Locate the cell with the specified text and output its [x, y] center coordinate. 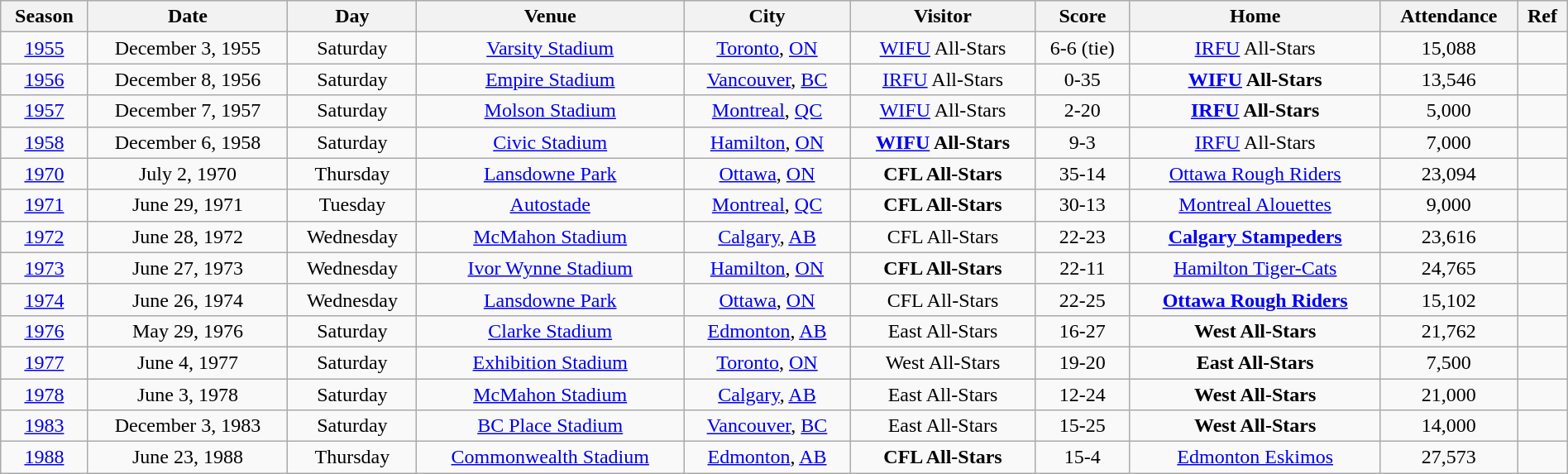
December 3, 1955 [188, 48]
December 6, 1958 [188, 142]
1983 [45, 426]
Autostade [551, 205]
July 2, 1970 [188, 174]
June 3, 1978 [188, 395]
Ivor Wynne Stadium [551, 268]
Montreal Alouettes [1255, 205]
15-4 [1082, 457]
9-3 [1082, 142]
City [767, 17]
Molson Stadium [551, 111]
Edmonton Eskimos [1255, 457]
Visitor [943, 17]
13,546 [1449, 79]
Venue [551, 17]
Home [1255, 17]
21,762 [1449, 331]
1971 [45, 205]
14,000 [1449, 426]
June 26, 1974 [188, 299]
June 27, 1973 [188, 268]
19-20 [1082, 362]
Date [188, 17]
June 28, 1972 [188, 237]
June 4, 1977 [188, 362]
1957 [45, 111]
24,765 [1449, 268]
Varsity Stadium [551, 48]
1972 [45, 237]
1955 [45, 48]
December 3, 1983 [188, 426]
Clarke Stadium [551, 331]
Exhibition Stadium [551, 362]
Civic Stadium [551, 142]
2-20 [1082, 111]
22-25 [1082, 299]
1976 [45, 331]
Attendance [1449, 17]
15-25 [1082, 426]
Tuesday [352, 205]
15,088 [1449, 48]
June 23, 1988 [188, 457]
27,573 [1449, 457]
15,102 [1449, 299]
22-23 [1082, 237]
May 29, 1976 [188, 331]
Season [45, 17]
Day [352, 17]
1970 [45, 174]
BC Place Stadium [551, 426]
June 29, 1971 [188, 205]
Score [1082, 17]
1977 [45, 362]
1978 [45, 395]
23,094 [1449, 174]
9,000 [1449, 205]
7,500 [1449, 362]
6-6 (tie) [1082, 48]
30-13 [1082, 205]
35-14 [1082, 174]
22-11 [1082, 268]
Calgary Stampeders [1255, 237]
1974 [45, 299]
21,000 [1449, 395]
Commonwealth Stadium [551, 457]
Ref [1543, 17]
23,616 [1449, 237]
1958 [45, 142]
7,000 [1449, 142]
1988 [45, 457]
5,000 [1449, 111]
December 7, 1957 [188, 111]
December 8, 1956 [188, 79]
16-27 [1082, 331]
Empire Stadium [551, 79]
1973 [45, 268]
12-24 [1082, 395]
Hamilton Tiger-Cats [1255, 268]
1956 [45, 79]
0-35 [1082, 79]
